From the cell containing the given text, extract its center point as [x, y] coordinate. 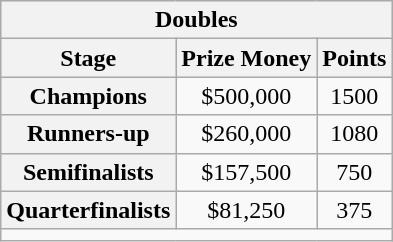
$260,000 [246, 134]
Prize Money [246, 58]
1500 [354, 96]
$81,250 [246, 210]
375 [354, 210]
Semifinalists [88, 172]
$500,000 [246, 96]
Champions [88, 96]
750 [354, 172]
Runners-up [88, 134]
1080 [354, 134]
Doubles [196, 20]
Stage [88, 58]
$157,500 [246, 172]
Quarterfinalists [88, 210]
Points [354, 58]
